From the cell containing the given text, extract its center point as [x, y] coordinate. 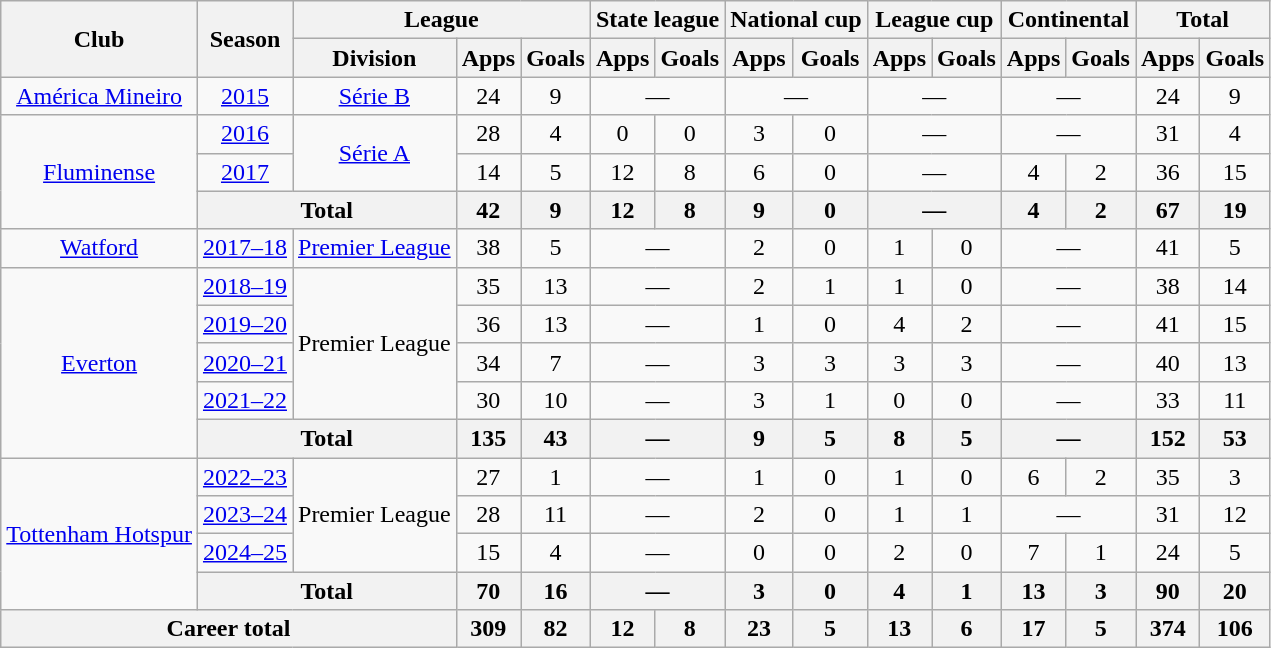
30 [488, 400]
2023–24 [244, 515]
Série A [374, 153]
Season [244, 39]
2016 [244, 134]
National cup [796, 20]
Watford [100, 248]
League cup [934, 20]
2017–18 [244, 248]
10 [556, 400]
19 [1235, 210]
Everton [100, 362]
League [441, 20]
Continental [1068, 20]
20 [1235, 591]
16 [556, 591]
43 [556, 438]
17 [1033, 629]
34 [488, 362]
152 [1168, 438]
33 [1168, 400]
2020–21 [244, 362]
2019–20 [244, 324]
40 [1168, 362]
Club [100, 39]
53 [1235, 438]
2021–22 [244, 400]
23 [759, 629]
67 [1168, 210]
2017 [244, 172]
Série B [374, 96]
42 [488, 210]
2018–19 [244, 286]
2022–23 [244, 477]
2024–25 [244, 553]
90 [1168, 591]
Division [374, 58]
106 [1235, 629]
135 [488, 438]
América Mineiro [100, 96]
State league [657, 20]
Fluminense [100, 172]
309 [488, 629]
Career total [228, 629]
2015 [244, 96]
Tottenham Hotspur [100, 534]
27 [488, 477]
82 [556, 629]
374 [1168, 629]
70 [488, 591]
